From the cell containing the given text, extract its center point as [x, y] coordinate. 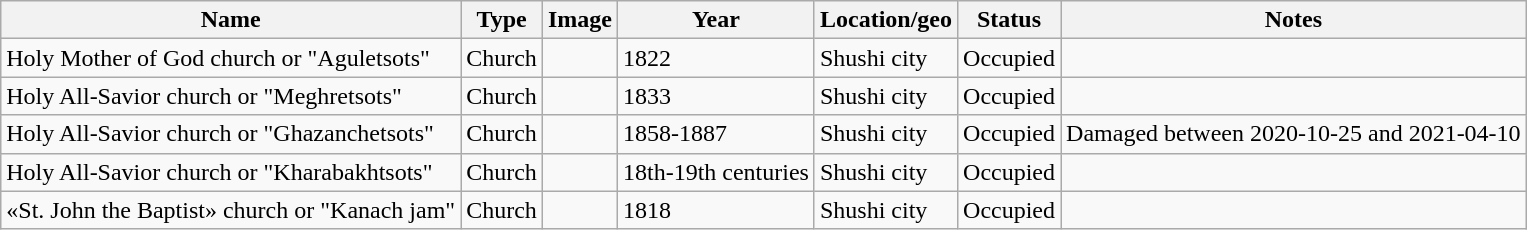
Holy Mother of God church or "Aguletsots" [231, 58]
Notes [1294, 20]
1833 [716, 96]
Location/geo [886, 20]
Holy All-Savior church or "Meghretsots" [231, 96]
1858-1887 [716, 134]
1822 [716, 58]
Holy All-Savior church or "Kharabakhtsots" [231, 172]
Year [716, 20]
Damaged between 2020-10-25 and 2021-04-10 [1294, 134]
«St. John the Baptist» church or "Kanach jam" [231, 210]
Type [502, 20]
Image [580, 20]
Status [1010, 20]
18th-19th centuries [716, 172]
Name [231, 20]
Holy All-Savior church or "Ghazanchetsots" [231, 134]
1818 [716, 210]
